From the cell containing the given text, extract its center point as (x, y) coordinate. 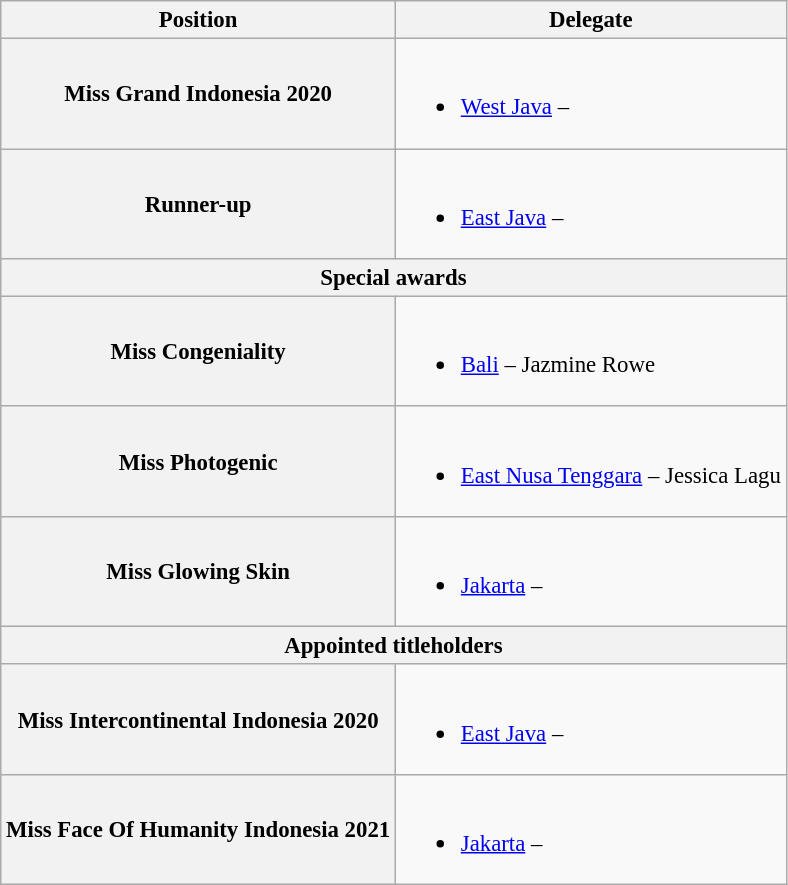
Miss Congeniality (198, 351)
Position (198, 20)
Miss Intercontinental Indonesia 2020 (198, 719)
Bali – Jazmine Rowe (590, 351)
Runner-up (198, 204)
Miss Glowing Skin (198, 572)
Delegate (590, 20)
West Java – (590, 94)
Miss Grand Indonesia 2020 (198, 94)
East Nusa Tenggara – Jessica Lagu (590, 462)
Miss Photogenic (198, 462)
Special awards (394, 278)
Appointed titleholders (394, 646)
Miss Face Of Humanity Indonesia 2021 (198, 830)
